Detect which cell encompasses the target text, then output its (x, y) center coordinate. 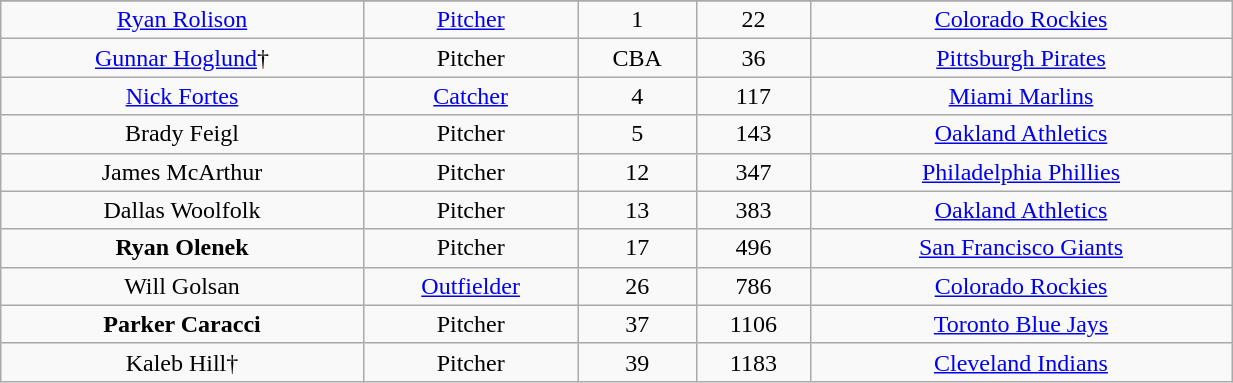
Will Golsan (182, 286)
22 (753, 20)
36 (753, 58)
Ryan Olenek (182, 248)
Toronto Blue Jays (1020, 324)
383 (753, 210)
39 (637, 362)
Brady Feigl (182, 134)
17 (637, 248)
1 (637, 20)
117 (753, 96)
Cleveland Indians (1020, 362)
4 (637, 96)
San Francisco Giants (1020, 248)
Miami Marlins (1020, 96)
Ryan Rolison (182, 20)
347 (753, 172)
Catcher (470, 96)
Dallas Woolfolk (182, 210)
Pittsburgh Pirates (1020, 58)
Gunnar Hoglund† (182, 58)
James McArthur (182, 172)
26 (637, 286)
5 (637, 134)
Nick Fortes (182, 96)
37 (637, 324)
Philadelphia Phillies (1020, 172)
12 (637, 172)
143 (753, 134)
1183 (753, 362)
1106 (753, 324)
Parker Caracci (182, 324)
Outfielder (470, 286)
496 (753, 248)
Kaleb Hill† (182, 362)
CBA (637, 58)
786 (753, 286)
13 (637, 210)
